Pinpoint the cell where the given text exists, returning its (X, Y) midpoint coordinate. 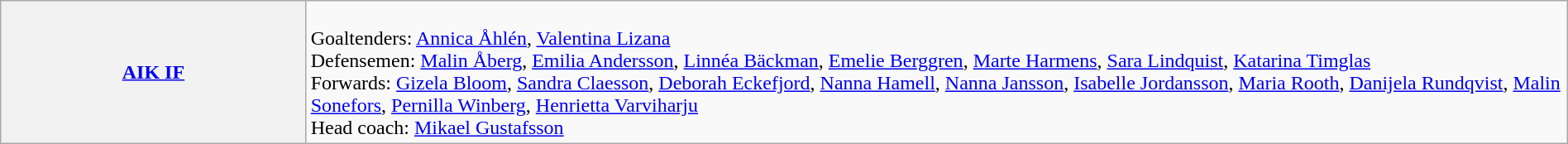
AIK IF (154, 73)
